Return the [X, Y] coordinate for the center point of the cell that contains the specified text.  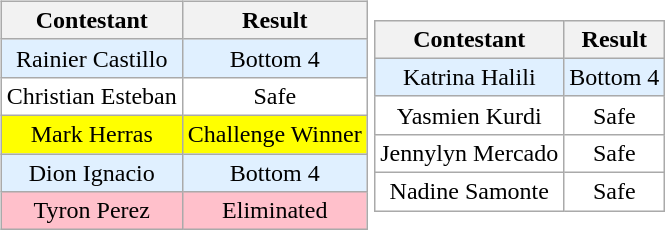
Tyron Perez [92, 211]
Yasmien Kurdi [470, 115]
Nadine Samonte [470, 192]
Katrina Halili [470, 77]
Dion Ignacio [92, 173]
Eliminated [274, 211]
Rainier Castillo [92, 58]
Mark Herras [92, 134]
Christian Esteban [92, 96]
Challenge Winner [274, 134]
Jennylyn Mercado [470, 153]
